Provide the (x, y) coordinate of the cell's center where the given text is located.  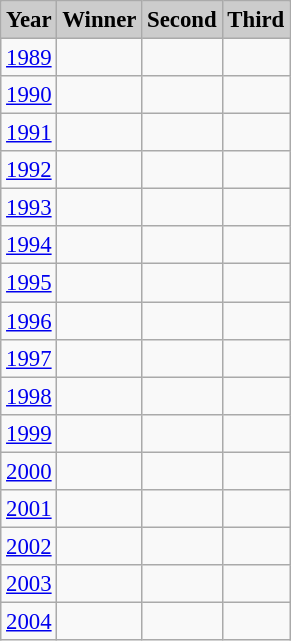
2003 (29, 584)
Third (256, 20)
Winner (100, 20)
1997 (29, 358)
2001 (29, 509)
Second (182, 20)
2002 (29, 546)
1998 (29, 396)
1993 (29, 208)
1990 (29, 95)
1989 (29, 58)
1996 (29, 321)
1995 (29, 283)
Year (29, 20)
2000 (29, 471)
1991 (29, 133)
2004 (29, 621)
1999 (29, 433)
1992 (29, 170)
1994 (29, 245)
